Identify which cell holds the provided text, then report its (x, y) central coordinate. 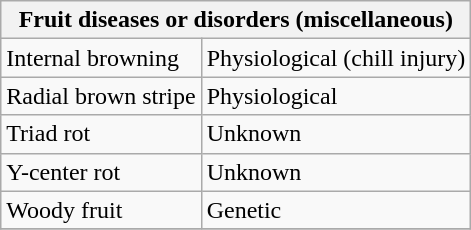
Triad rot (101, 134)
Radial brown stripe (101, 96)
Y-center rot (101, 172)
Woody fruit (101, 210)
Physiological (chill injury) (336, 58)
Internal browning (101, 58)
Genetic (336, 210)
Fruit diseases or disorders (miscellaneous) (236, 20)
Physiological (336, 96)
